Pinpoint the cell where the given text exists, returning its [x, y] midpoint coordinate. 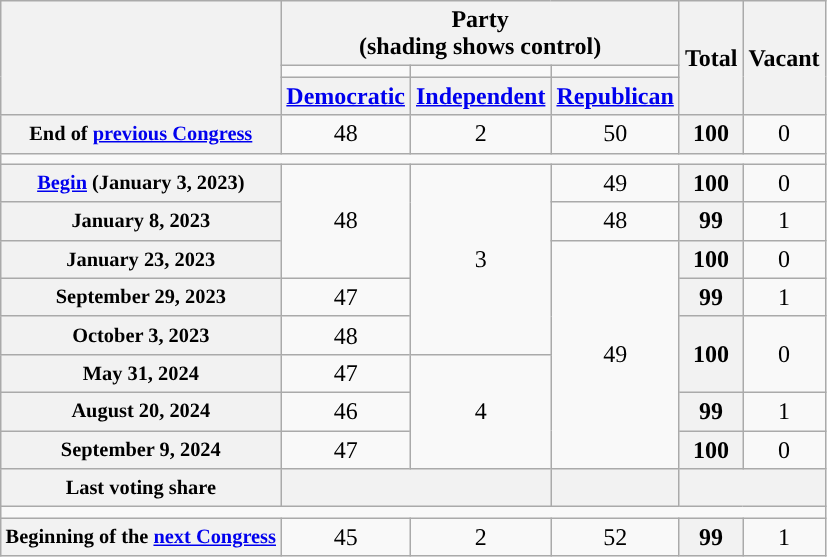
Beginning of the next Congress [141, 537]
October 3, 2023 [141, 335]
Begin (January 3, 2023) [141, 183]
52 [615, 537]
September 29, 2023 [141, 297]
Party(shading shows control) [480, 34]
August 20, 2024 [141, 411]
50 [615, 134]
End of previous Congress [141, 134]
Vacant [784, 58]
Democratic [346, 96]
September 9, 2024 [141, 449]
3 [480, 259]
45 [346, 537]
Republican [615, 96]
46 [346, 411]
Independent [480, 96]
January 23, 2023 [141, 259]
4 [480, 411]
Total [711, 58]
January 8, 2023 [141, 221]
Last voting share [141, 488]
May 31, 2024 [141, 373]
